Locate the cell with the specified text and output its (X, Y) center coordinate. 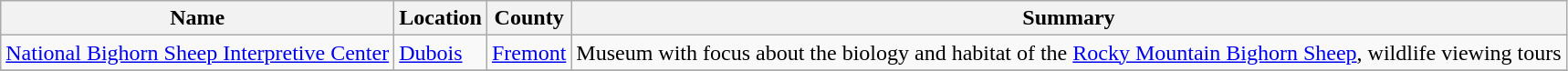
National Bighorn Sheep Interpretive Center (197, 53)
Fremont (528, 53)
Museum with focus about the biology and habitat of the Rocky Mountain Bighorn Sheep, wildlife viewing tours (1069, 53)
Summary (1069, 18)
Dubois (441, 53)
Location (441, 18)
Name (197, 18)
County (528, 18)
